For the text-containing cell, return its midpoint in (x, y) coordinate format. 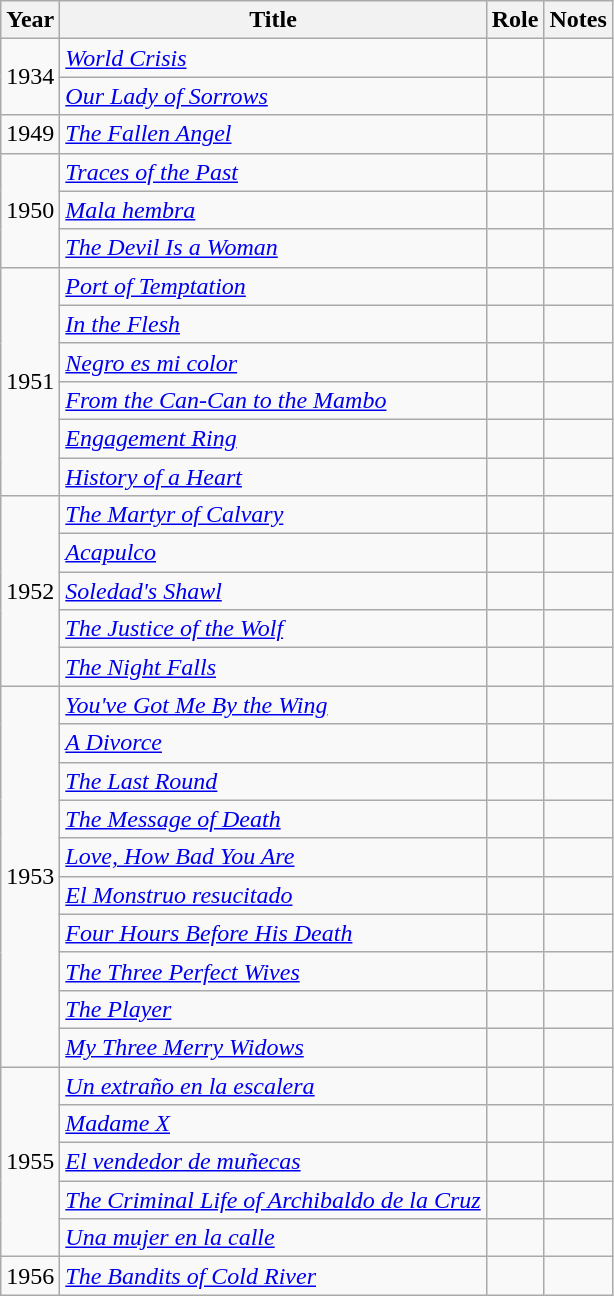
Soledad's Shawl (273, 591)
1952 (30, 591)
1956 (30, 1276)
History of a Heart (273, 477)
The Martyr of Calvary (273, 515)
The Justice of the Wolf (273, 629)
Mala hembra (273, 210)
Our Lady of Sorrows (273, 96)
Negro es mi color (273, 362)
1950 (30, 210)
Una mujer en la calle (273, 1238)
You've Got Me By the Wing (273, 705)
Notes (578, 20)
Engagement Ring (273, 438)
Love, How Bad You Are (273, 857)
El vendedor de muñecas (273, 1162)
A Divorce (273, 743)
The Criminal Life of Archibaldo de la Cruz (273, 1200)
The Devil Is a Woman (273, 248)
The Last Round (273, 781)
Role (515, 20)
1949 (30, 134)
The Message of Death (273, 819)
The Night Falls (273, 667)
The Three Perfect Wives (273, 971)
Acapulco (273, 553)
Traces of the Past (273, 172)
Madame X (273, 1124)
Un extraño en la escalera (273, 1085)
My Three Merry Widows (273, 1047)
The Player (273, 1009)
El Monstruo resucitado (273, 895)
1934 (30, 77)
1955 (30, 1161)
World Crisis (273, 58)
In the Flesh (273, 324)
1953 (30, 876)
Four Hours Before His Death (273, 933)
Title (273, 20)
Port of Temptation (273, 286)
Year (30, 20)
From the Can-Can to the Mambo (273, 400)
The Bandits of Cold River (273, 1276)
The Fallen Angel (273, 134)
1951 (30, 381)
